Provide the (x, y) coordinate of the cell's center where the given text is located.  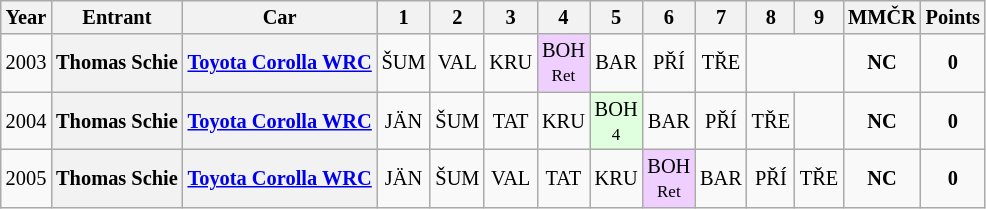
7 (721, 17)
2 (457, 17)
9 (819, 17)
2005 (26, 178)
2004 (26, 121)
Car (280, 17)
Entrant (116, 17)
Points (953, 17)
Year (26, 17)
2003 (26, 63)
6 (668, 17)
1 (404, 17)
4 (564, 17)
3 (510, 17)
8 (771, 17)
MMČR (882, 17)
BOH4 (616, 121)
5 (616, 17)
